Output the [x, y] coordinate of the center of the cell containing the given text.  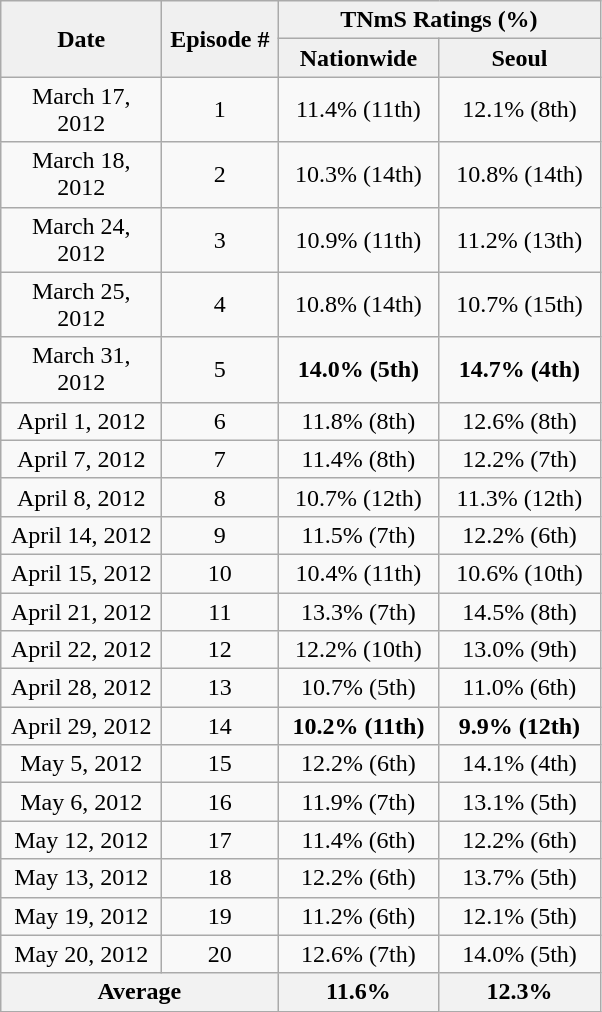
March 25, 2012 [82, 304]
12.3% [520, 992]
12.2% (7th) [520, 459]
April 21, 2012 [82, 611]
5 [220, 370]
April 29, 2012 [82, 726]
10.7% (5th) [358, 688]
May 5, 2012 [82, 764]
18 [220, 878]
10.4% (11th) [358, 573]
March 31, 2012 [82, 370]
11.4% (11th) [358, 110]
April 22, 2012 [82, 650]
Average [140, 992]
12.1% (5th) [520, 916]
May 13, 2012 [82, 878]
4 [220, 304]
13.3% (7th) [358, 611]
7 [220, 459]
17 [220, 840]
Nationwide [358, 58]
April 15, 2012 [82, 573]
11.2% (6th) [358, 916]
12 [220, 650]
May 6, 2012 [82, 802]
1 [220, 110]
19 [220, 916]
May 20, 2012 [82, 954]
2 [220, 174]
April 14, 2012 [82, 535]
10.6% (10th) [520, 573]
April 7, 2012 [82, 459]
11.8% (8th) [358, 421]
March 17, 2012 [82, 110]
TNmS Ratings (%) [439, 20]
11 [220, 611]
10.7% (15th) [520, 304]
10.2% (11th) [358, 726]
10.7% (12th) [358, 497]
11.4% (6th) [358, 840]
15 [220, 764]
11.4% (8th) [358, 459]
10.3% (14th) [358, 174]
April 1, 2012 [82, 421]
April 28, 2012 [82, 688]
3 [220, 240]
March 18, 2012 [82, 174]
9 [220, 535]
6 [220, 421]
11.6% [358, 992]
12.6% (7th) [358, 954]
14 [220, 726]
11.0% (6th) [520, 688]
May 19, 2012 [82, 916]
April 8, 2012 [82, 497]
20 [220, 954]
13.1% (5th) [520, 802]
13 [220, 688]
8 [220, 497]
13.7% (5th) [520, 878]
10.9% (11th) [358, 240]
11.3% (12th) [520, 497]
11.5% (7th) [358, 535]
Date [82, 39]
14.5% (8th) [520, 611]
Episode # [220, 39]
13.0% (9th) [520, 650]
12.6% (8th) [520, 421]
March 24, 2012 [82, 240]
14.1% (4th) [520, 764]
9.9% (12th) [520, 726]
14.7% (4th) [520, 370]
May 12, 2012 [82, 840]
11.2% (13th) [520, 240]
11.9% (7th) [358, 802]
10 [220, 573]
12.1% (8th) [520, 110]
16 [220, 802]
Seoul [520, 58]
12.2% (10th) [358, 650]
